Detect which cell encompasses the target text, then output its [x, y] center coordinate. 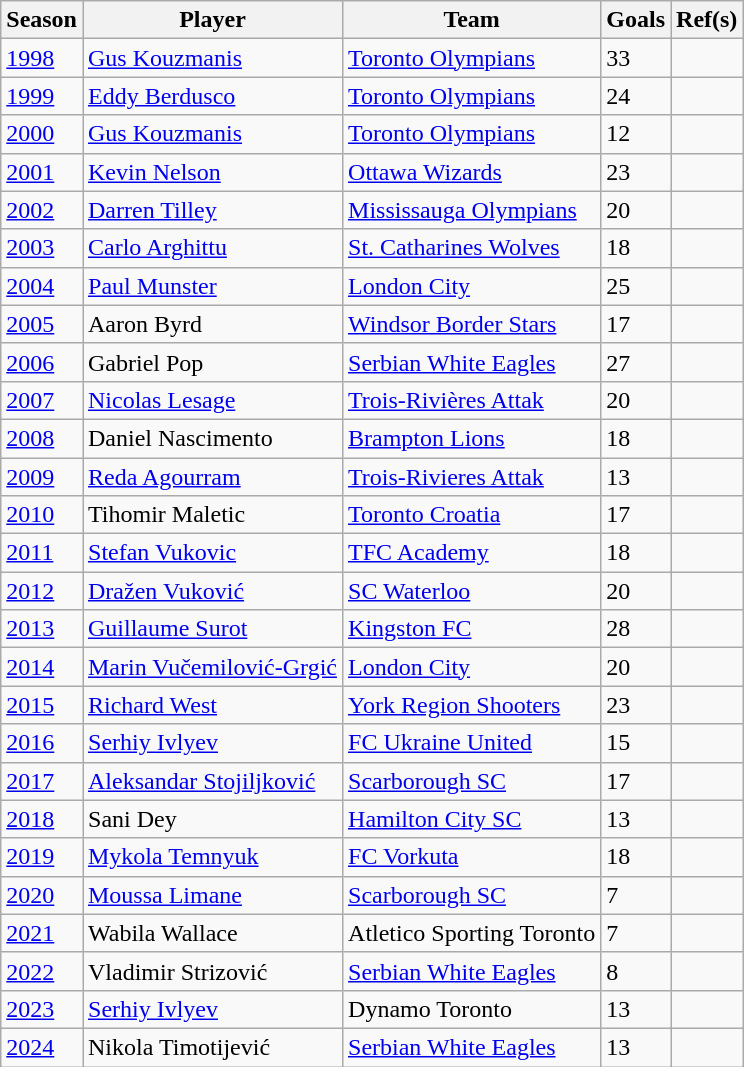
Mississauga Olympians [472, 210]
Mykola Temnyuk [212, 857]
Gabriel Pop [212, 362]
Aleksandar Stojiljković [212, 781]
2013 [42, 629]
Windsor Border Stars [472, 324]
FC Ukraine United [472, 743]
Reda Agourram [212, 477]
15 [636, 743]
Kevin Nelson [212, 172]
Player [212, 20]
St. Catharines Wolves [472, 248]
2018 [42, 819]
Team [472, 20]
2011 [42, 553]
2008 [42, 438]
Atletico Sporting Toronto [472, 933]
2004 [42, 286]
2015 [42, 705]
1998 [42, 58]
2000 [42, 134]
2012 [42, 591]
Eddy Berdusco [212, 96]
Ref(s) [707, 20]
2023 [42, 1009]
2005 [42, 324]
Trois-Rivieres Attak [472, 477]
27 [636, 362]
2010 [42, 515]
25 [636, 286]
Moussa Limane [212, 895]
2022 [42, 971]
Aaron Byrd [212, 324]
Carlo Arghittu [212, 248]
28 [636, 629]
Dražen Vuković [212, 591]
Sani Dey [212, 819]
2016 [42, 743]
Richard West [212, 705]
Tihomir Maletic [212, 515]
Hamilton City SC [472, 819]
2020 [42, 895]
2009 [42, 477]
1999 [42, 96]
Kingston FC [472, 629]
2007 [42, 400]
2006 [42, 362]
33 [636, 58]
12 [636, 134]
Paul Munster [212, 286]
Nikola Timotijević [212, 1047]
Vladimir Strizović [212, 971]
2002 [42, 210]
2024 [42, 1047]
24 [636, 96]
FC Vorkuta [472, 857]
Darren Tilley [212, 210]
Daniel Nascimento [212, 438]
2003 [42, 248]
Season [42, 20]
Ottawa Wizards [472, 172]
Trois-Rivières Attak [472, 400]
Dynamo Toronto [472, 1009]
2014 [42, 667]
SC Waterloo [472, 591]
2017 [42, 781]
2019 [42, 857]
Nicolas Lesage [212, 400]
2021 [42, 933]
Stefan Vukovic [212, 553]
Guillaume Surot [212, 629]
York Region Shooters [472, 705]
Wabila Wallace [212, 933]
Goals [636, 20]
2001 [42, 172]
Marin Vučemilović-Grgić [212, 667]
8 [636, 971]
Toronto Croatia [472, 515]
TFC Academy [472, 553]
Brampton Lions [472, 438]
